Locate the cell with the specified text and output its [X, Y] center coordinate. 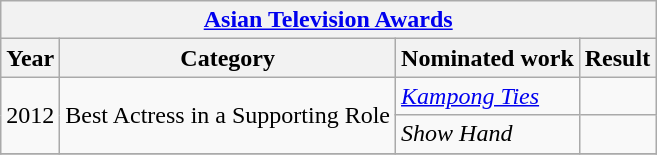
Year [30, 58]
Category [228, 58]
Show Hand [488, 134]
Nominated work [488, 58]
2012 [30, 115]
Asian Television Awards [328, 20]
Best Actress in a Supporting Role [228, 115]
Result [617, 58]
Kampong Ties [488, 96]
